Locate the cell with the specified text and output its (x, y) center coordinate. 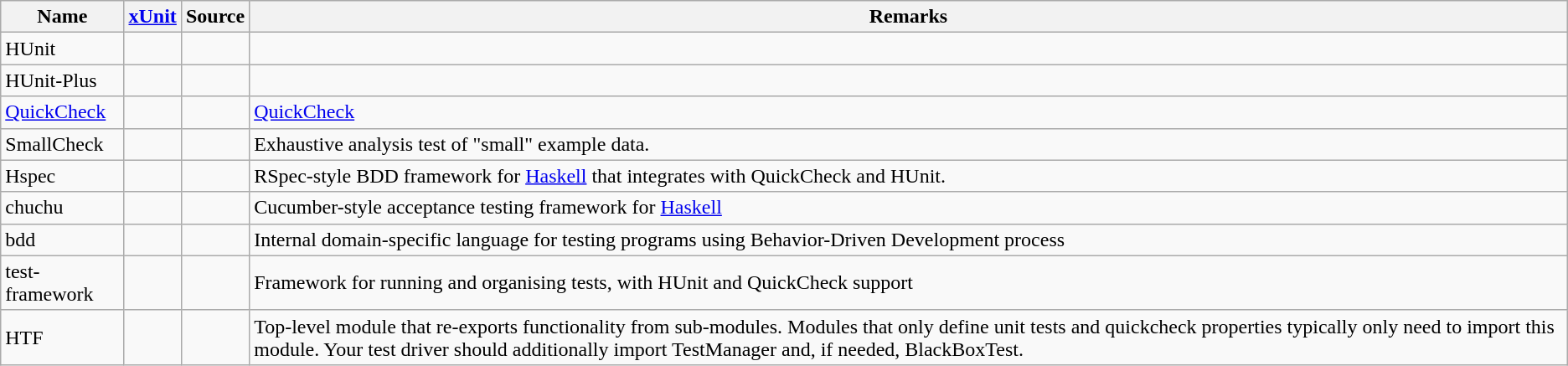
Remarks (909, 17)
Exhaustive analysis test of "small" example data. (909, 144)
Source (214, 17)
HUnit-Plus (62, 80)
HUnit (62, 49)
RSpec-style BDD framework for Haskell that integrates with QuickCheck and HUnit. (909, 176)
SmallCheck (62, 144)
HTF (62, 337)
bdd (62, 240)
chuchu (62, 208)
xUnit (152, 17)
Name (62, 17)
Framework for running and organising tests, with HUnit and QuickCheck support (909, 283)
test-framework (62, 283)
Internal domain-specific language for testing programs using Behavior-Driven Development process (909, 240)
Hspec (62, 176)
Cucumber-style acceptance testing framework for Haskell (909, 208)
